Extract the [x, y] coordinate from the center of the cell holding the provided text.  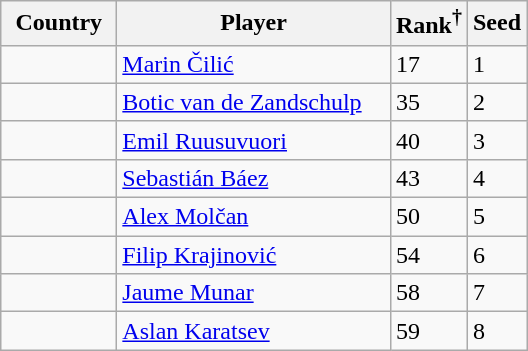
2 [496, 102]
Alex Molčan [254, 217]
8 [496, 331]
Filip Krajinović [254, 255]
Seed [496, 24]
Sebastián Báez [254, 178]
58 [428, 293]
1 [496, 64]
3 [496, 140]
40 [428, 140]
Player [254, 24]
Emil Ruusuvuori [254, 140]
59 [428, 331]
7 [496, 293]
35 [428, 102]
54 [428, 255]
17 [428, 64]
50 [428, 217]
43 [428, 178]
Marin Čilić [254, 64]
5 [496, 217]
4 [496, 178]
6 [496, 255]
Rank† [428, 24]
Country [59, 24]
Jaume Munar [254, 293]
Aslan Karatsev [254, 331]
Botic van de Zandschulp [254, 102]
